Extract the (x, y) coordinate from the center of the cell holding the provided text.  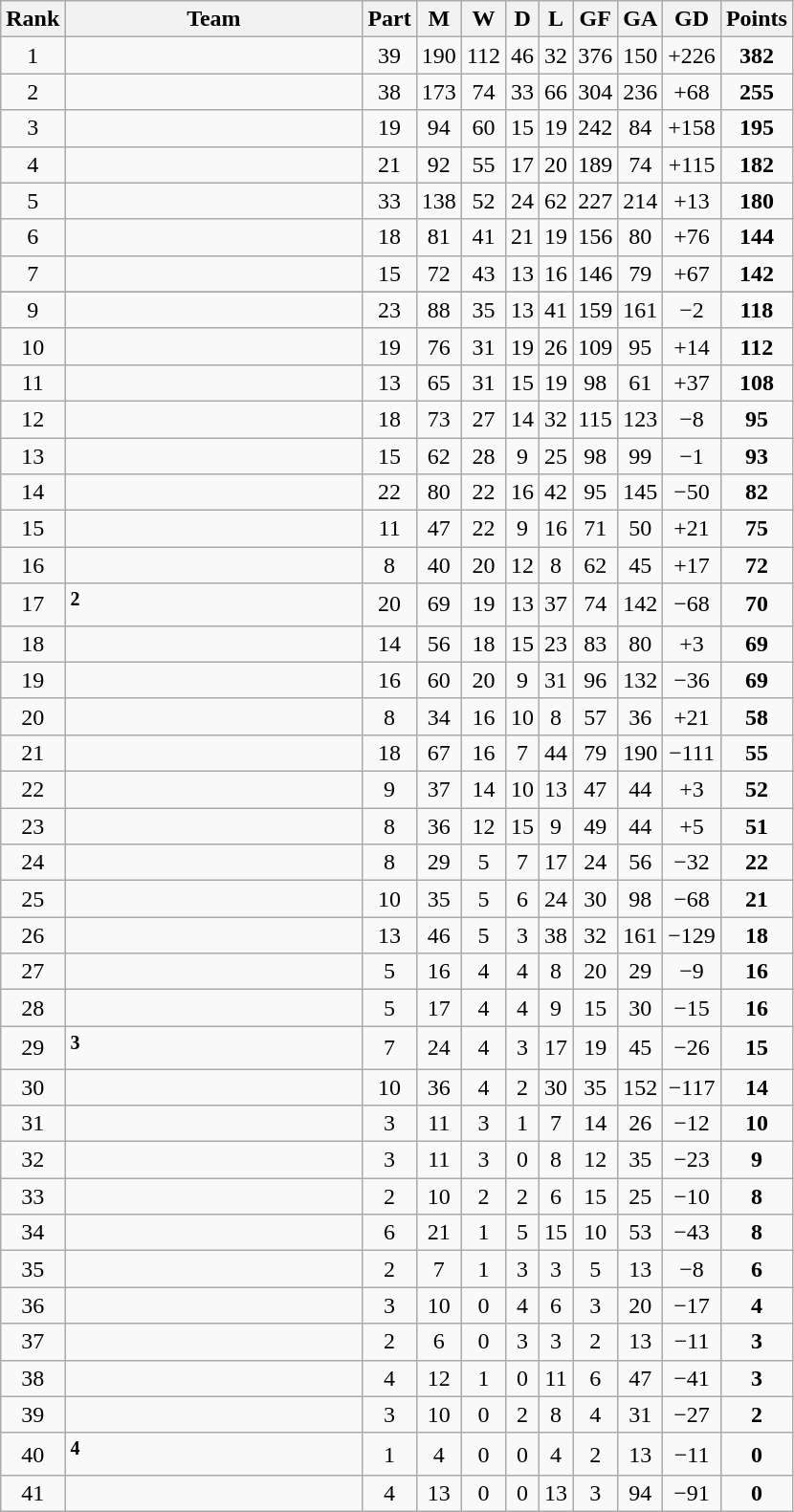
−32 (693, 863)
61 (641, 383)
M (438, 19)
−23 (693, 1160)
49 (595, 826)
42 (557, 493)
−12 (693, 1124)
93 (756, 456)
+14 (693, 346)
255 (756, 92)
70 (756, 604)
108 (756, 383)
+68 (693, 92)
D (522, 19)
+115 (693, 164)
156 (595, 237)
−15 (693, 1008)
+226 (693, 55)
−36 (693, 680)
150 (641, 55)
58 (756, 716)
Points (756, 19)
138 (438, 201)
99 (641, 456)
382 (756, 55)
92 (438, 164)
Team (214, 19)
−41 (693, 1378)
−10 (693, 1196)
83 (595, 644)
123 (641, 419)
L (557, 19)
43 (483, 274)
144 (756, 237)
51 (756, 826)
227 (595, 201)
57 (595, 716)
−17 (693, 1305)
+13 (693, 201)
81 (438, 237)
304 (595, 92)
118 (756, 310)
214 (641, 201)
71 (595, 529)
−1 (693, 456)
96 (595, 680)
+37 (693, 383)
376 (595, 55)
−43 (693, 1233)
+17 (693, 565)
66 (557, 92)
+76 (693, 237)
+158 (693, 128)
173 (438, 92)
+5 (693, 826)
GF (595, 19)
−27 (693, 1414)
84 (641, 128)
159 (595, 310)
−91 (693, 1494)
242 (595, 128)
82 (756, 493)
−50 (693, 493)
W (483, 19)
189 (595, 164)
145 (641, 493)
−111 (693, 753)
53 (641, 1233)
180 (756, 201)
75 (756, 529)
−117 (693, 1087)
−2 (693, 310)
195 (756, 128)
109 (595, 346)
GD (693, 19)
Rank (33, 19)
GA (641, 19)
182 (756, 164)
73 (438, 419)
Part (389, 19)
−26 (693, 1048)
67 (438, 753)
−129 (693, 935)
115 (595, 419)
146 (595, 274)
+67 (693, 274)
132 (641, 680)
76 (438, 346)
50 (641, 529)
−9 (693, 972)
65 (438, 383)
152 (641, 1087)
88 (438, 310)
236 (641, 92)
